Search for the cell housing the specified text and yield its [X, Y] center coordinate. 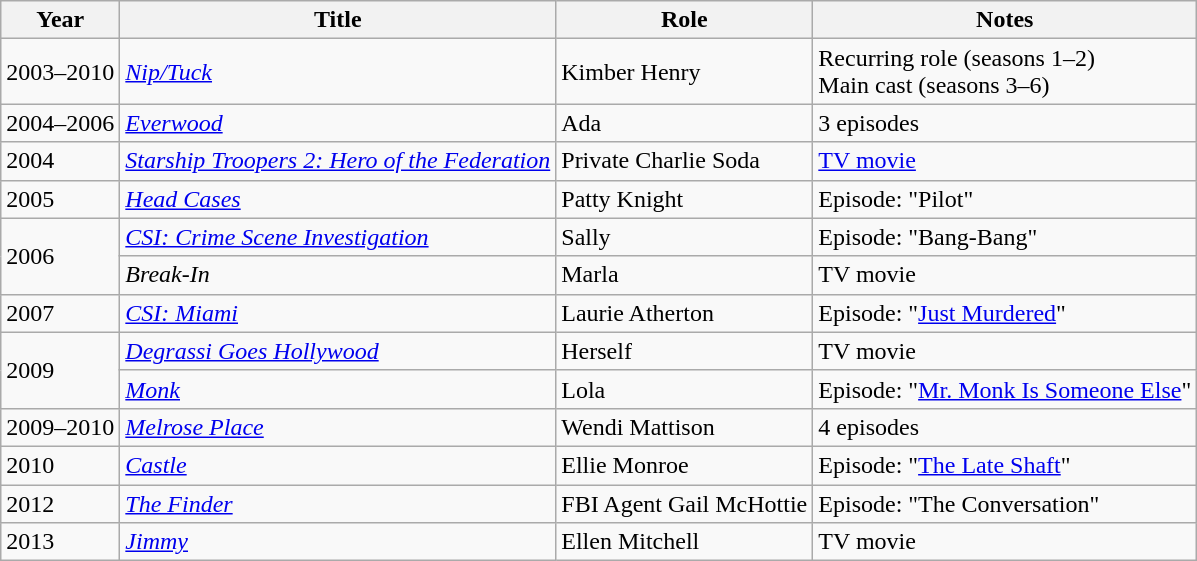
Recurring role (seasons 1–2)Main cast (seasons 3–6) [1005, 72]
Degrassi Goes Hollywood [338, 351]
2006 [60, 256]
2012 [60, 503]
2003–2010 [60, 72]
Laurie Atherton [684, 313]
Year [60, 20]
2010 [60, 465]
Melrose Place [338, 427]
Episode: "Bang-Bang" [1005, 237]
2009–2010 [60, 427]
Role [684, 20]
Wendi Mattison [684, 427]
Notes [1005, 20]
Episode: "Mr. Monk Is Someone Else" [1005, 389]
Title [338, 20]
2009 [60, 370]
Break-In [338, 275]
CSI: Crime Scene Investigation [338, 237]
2005 [60, 199]
2004 [60, 161]
Castle [338, 465]
Jimmy [338, 542]
Ellen Mitchell [684, 542]
Ada [684, 123]
Kimber Henry [684, 72]
CSI: Miami [338, 313]
Lola [684, 389]
Patty Knight [684, 199]
3 episodes [1005, 123]
Episode: "The Late Shaft" [1005, 465]
Private Charlie Soda [684, 161]
Monk [338, 389]
FBI Agent Gail McHottie [684, 503]
Herself [684, 351]
Ellie Monroe [684, 465]
Marla [684, 275]
2004–2006 [60, 123]
4 episodes [1005, 427]
Everwood [338, 123]
Sally [684, 237]
2007 [60, 313]
2013 [60, 542]
Head Cases [338, 199]
Starship Troopers 2: Hero of the Federation [338, 161]
Episode: "Just Murdered" [1005, 313]
Episode: "The Conversation" [1005, 503]
The Finder [338, 503]
Nip/Tuck [338, 72]
Episode: "Pilot" [1005, 199]
